Detect which cell encompasses the target text, then output its [x, y] center coordinate. 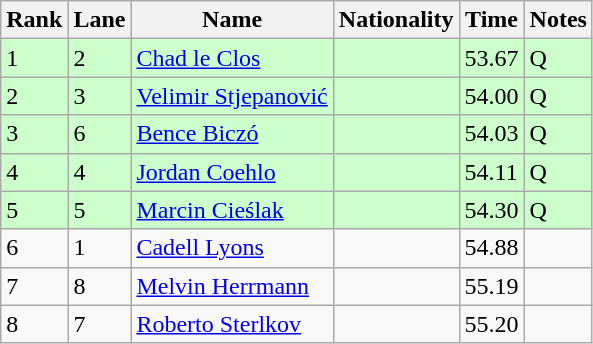
Lane [100, 20]
54.30 [492, 210]
Marcin Cieślak [232, 210]
Chad le Clos [232, 58]
55.20 [492, 324]
54.00 [492, 96]
55.19 [492, 286]
54.88 [492, 248]
Roberto Sterlkov [232, 324]
54.03 [492, 134]
Nationality [396, 20]
Bence Biczó [232, 134]
53.67 [492, 58]
Rank [34, 20]
Jordan Coehlo [232, 172]
54.11 [492, 172]
Melvin Herrmann [232, 286]
Cadell Lyons [232, 248]
Velimir Stjepanović [232, 96]
Time [492, 20]
Notes [558, 20]
Name [232, 20]
